Scan for the cell matching the given text and deliver its (X, Y) coordinate at center. 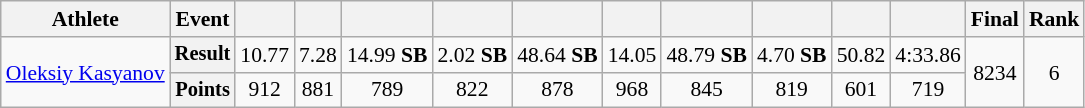
Oleksiy Kasyanov (86, 72)
4:33.86 (928, 55)
789 (388, 90)
50.82 (862, 55)
4.70 SB (792, 55)
7.28 (318, 55)
Final (995, 19)
14.05 (632, 55)
Points (203, 90)
2.02 SB (472, 55)
Rank (1054, 19)
6 (1054, 72)
Event (203, 19)
Athlete (86, 19)
48.79 SB (706, 55)
14.99 SB (388, 55)
8234 (995, 72)
819 (792, 90)
601 (862, 90)
48.64 SB (558, 55)
719 (928, 90)
Result (203, 55)
881 (318, 90)
845 (706, 90)
822 (472, 90)
968 (632, 90)
878 (558, 90)
10.77 (264, 55)
912 (264, 90)
